Return the [x, y] coordinate for the center point of the cell that contains the specified text.  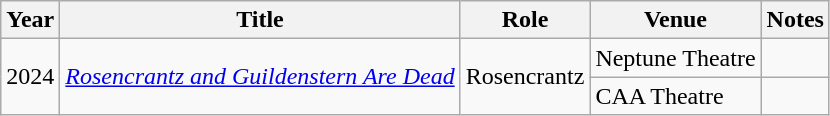
Rosencrantz [525, 77]
Title [260, 20]
Venue [676, 20]
Role [525, 20]
2024 [30, 77]
Year [30, 20]
Neptune Theatre [676, 58]
Notes [795, 20]
Rosencrantz and Guildenstern Are Dead [260, 77]
CAA Theatre [676, 96]
